Extract the [X, Y] coordinate from the center of the cell holding the provided text.  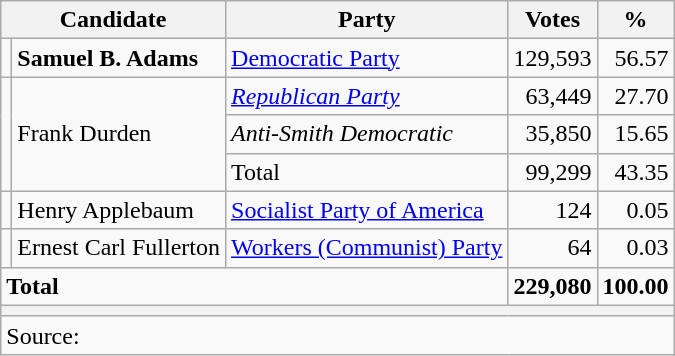
0.03 [636, 248]
56.57 [636, 58]
124 [552, 210]
64 [552, 248]
Workers (Communist) Party [367, 248]
27.70 [636, 96]
% [636, 20]
Republican Party [367, 96]
Source: [338, 335]
100.00 [636, 286]
129,593 [552, 58]
Frank Durden [119, 134]
Ernest Carl Fullerton [119, 248]
35,850 [552, 134]
Candidate [114, 20]
229,080 [552, 286]
Democratic Party [367, 58]
63,449 [552, 96]
Samuel B. Adams [119, 58]
Henry Applebaum [119, 210]
0.05 [636, 210]
43.35 [636, 172]
Party [367, 20]
Anti-Smith Democratic [367, 134]
Votes [552, 20]
Socialist Party of America [367, 210]
99,299 [552, 172]
15.65 [636, 134]
